Detect which cell encompasses the target text, then output its (X, Y) center coordinate. 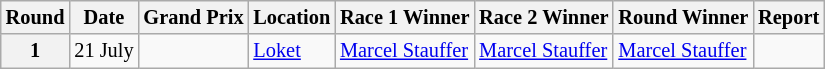
Date (104, 17)
21 July (104, 51)
Grand Prix (193, 17)
Round Winner (683, 17)
Location (292, 17)
Round (36, 17)
Loket (292, 51)
1 (36, 51)
Race 2 Winner (544, 17)
Report (788, 17)
Race 1 Winner (404, 17)
